Return the (X, Y) coordinate for the center point of the cell that contains the specified text.  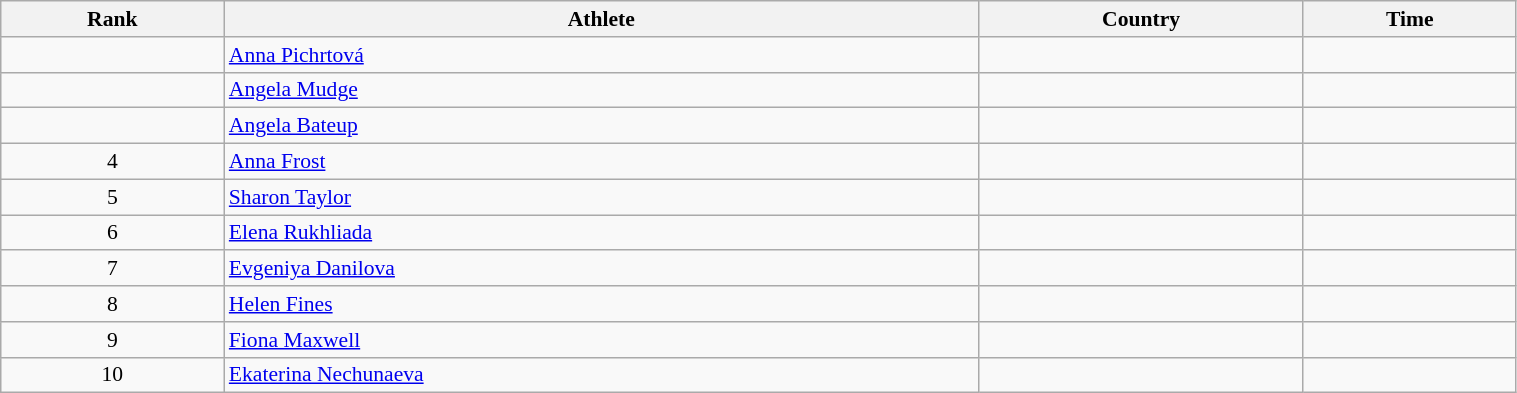
6 (112, 233)
Angela Bateup (602, 126)
5 (112, 197)
Time (1410, 19)
Sharon Taylor (602, 197)
Evgeniya Danilova (602, 269)
8 (112, 304)
Fiona Maxwell (602, 340)
Country (1142, 19)
Elena Rukhliada (602, 233)
4 (112, 162)
Helen Fines (602, 304)
10 (112, 375)
Ekaterina Nechunaeva (602, 375)
Angela Mudge (602, 90)
7 (112, 269)
9 (112, 340)
Anna Frost (602, 162)
Rank (112, 19)
Anna Pichrtová (602, 55)
Athlete (602, 19)
